Provide the [X, Y] coordinate of the cell's center where the given text is located.  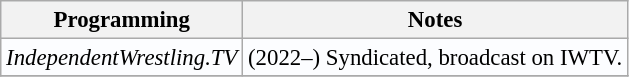
IndependentWrestling.TV [122, 58]
Notes [436, 20]
Programming [122, 20]
(2022–) Syndicated, broadcast on IWTV. [436, 58]
